Return (X, Y) of the center of cell containing provided text 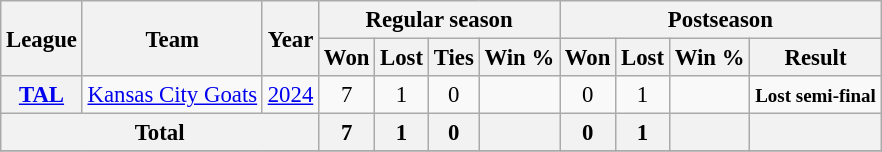
Postseason (721, 20)
League (42, 38)
Lost semi-final (816, 95)
2024 (290, 95)
Total (160, 133)
Ties (454, 58)
Result (816, 58)
TAL (42, 95)
Year (290, 38)
Kansas City Goats (172, 95)
Team (172, 38)
Regular season (440, 20)
